Output the [X, Y] coordinate of the center of the cell containing the given text.  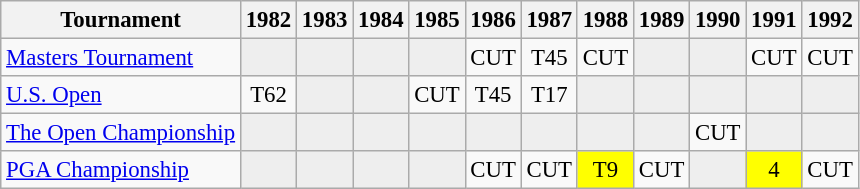
1985 [437, 20]
1992 [830, 20]
1982 [268, 20]
1986 [493, 20]
U.S. Open [121, 95]
1984 [381, 20]
T62 [268, 95]
1990 [718, 20]
1989 [661, 20]
The Open Championship [121, 133]
1991 [774, 20]
1983 [325, 20]
1988 [605, 20]
Masters Tournament [121, 58]
T17 [549, 95]
4 [774, 170]
PGA Championship [121, 170]
1987 [549, 20]
Tournament [121, 20]
T9 [605, 170]
